Search for the cell housing the specified text and yield its [x, y] center coordinate. 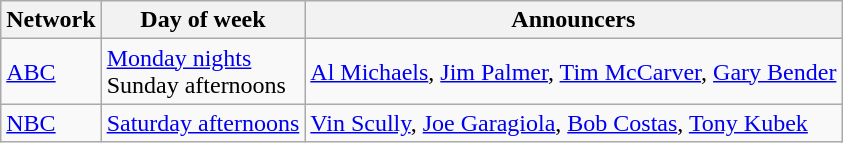
Day of week [203, 20]
Al Michaels, Jim Palmer, Tim McCarver, Gary Bender [574, 72]
Announcers [574, 20]
NBC [51, 123]
ABC [51, 72]
Vin Scully, Joe Garagiola, Bob Costas, Tony Kubek [574, 123]
Saturday afternoons [203, 123]
Monday nightsSunday afternoons [203, 72]
Network [51, 20]
